Provide the (x, y) coordinate of the cell's center where the given text is located.  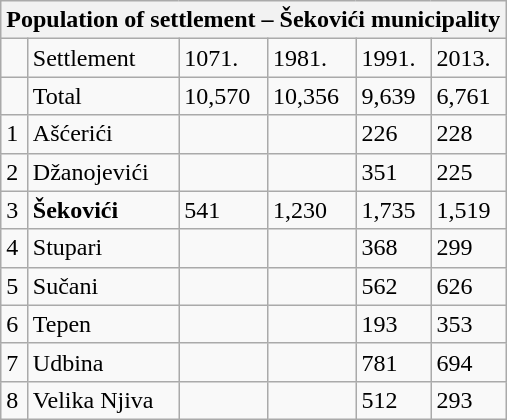
626 (468, 286)
193 (394, 324)
1071. (224, 58)
1,735 (394, 210)
Settlement (103, 58)
781 (394, 362)
1,230 (312, 210)
368 (394, 248)
Population of settlement – Šekovići municipality (254, 20)
9,639 (394, 96)
1 (14, 134)
5 (14, 286)
7 (14, 362)
Total (103, 96)
541 (224, 210)
Stupari (103, 248)
6,761 (468, 96)
Ašćerići (103, 134)
1981. (312, 58)
Udbina (103, 362)
228 (468, 134)
Velika Njiva (103, 400)
226 (394, 134)
Džanojevići (103, 172)
4 (14, 248)
694 (468, 362)
225 (468, 172)
Sučani (103, 286)
2013. (468, 58)
10,570 (224, 96)
2 (14, 172)
8 (14, 400)
1,519 (468, 210)
1991. (394, 58)
3 (14, 210)
351 (394, 172)
353 (468, 324)
299 (468, 248)
562 (394, 286)
512 (394, 400)
Šekovići (103, 210)
6 (14, 324)
293 (468, 400)
Tepen (103, 324)
10,356 (312, 96)
